Identify which cell holds the provided text, then report its (x, y) central coordinate. 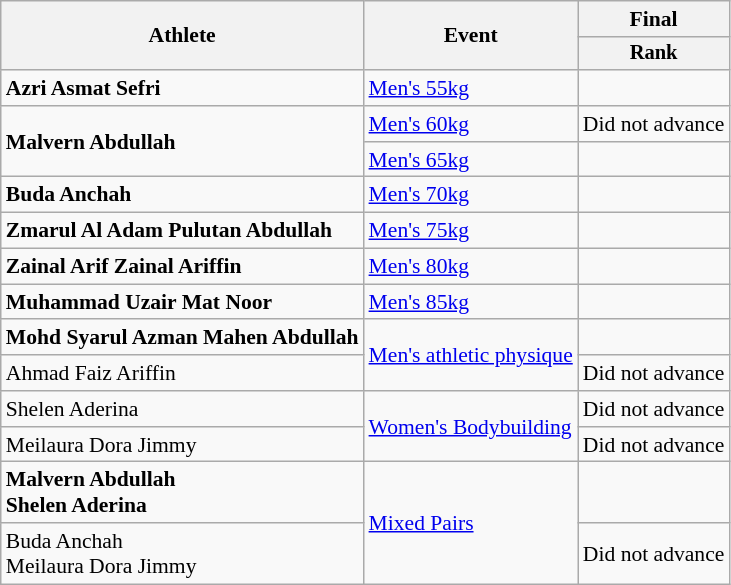
Malvern AbdullahShelen Aderina (182, 492)
Azri Asmat Sefri (182, 88)
Zainal Arif Zainal Ariffin (182, 267)
Buda Anchah (182, 195)
Men's 80kg (471, 267)
Meilaura Dora Jimmy (182, 445)
Rank (654, 54)
Men's 85kg (471, 302)
Shelen Aderina (182, 409)
Mixed Pairs (471, 523)
Malvern Abdullah (182, 142)
Muhammad Uzair Mat Noor (182, 302)
Zmarul Al Adam Pulutan Abdullah (182, 231)
Women's Bodybuilding (471, 426)
Men's 65kg (471, 160)
Mohd Syarul Azman Mahen Abdullah (182, 338)
Event (471, 36)
Men's 75kg (471, 231)
Men's 70kg (471, 195)
Men's 55kg (471, 88)
Men's athletic physique (471, 356)
Athlete (182, 36)
Ahmad Faiz Ariffin (182, 373)
Buda AnchahMeilaura Dora Jimmy (182, 554)
Men's 60kg (471, 124)
Final (654, 19)
